For the text-containing cell, return its midpoint in (x, y) coordinate format. 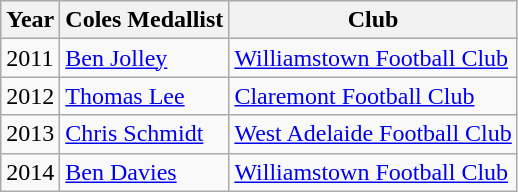
Claremont Football Club (373, 96)
Ben Jolley (144, 58)
Coles Medallist (144, 20)
Ben Davies (144, 172)
2012 (30, 96)
2013 (30, 134)
Year (30, 20)
2014 (30, 172)
Thomas Lee (144, 96)
Club (373, 20)
Chris Schmidt (144, 134)
West Adelaide Football Club (373, 134)
2011 (30, 58)
